Return (X, Y) of the center of cell containing provided text 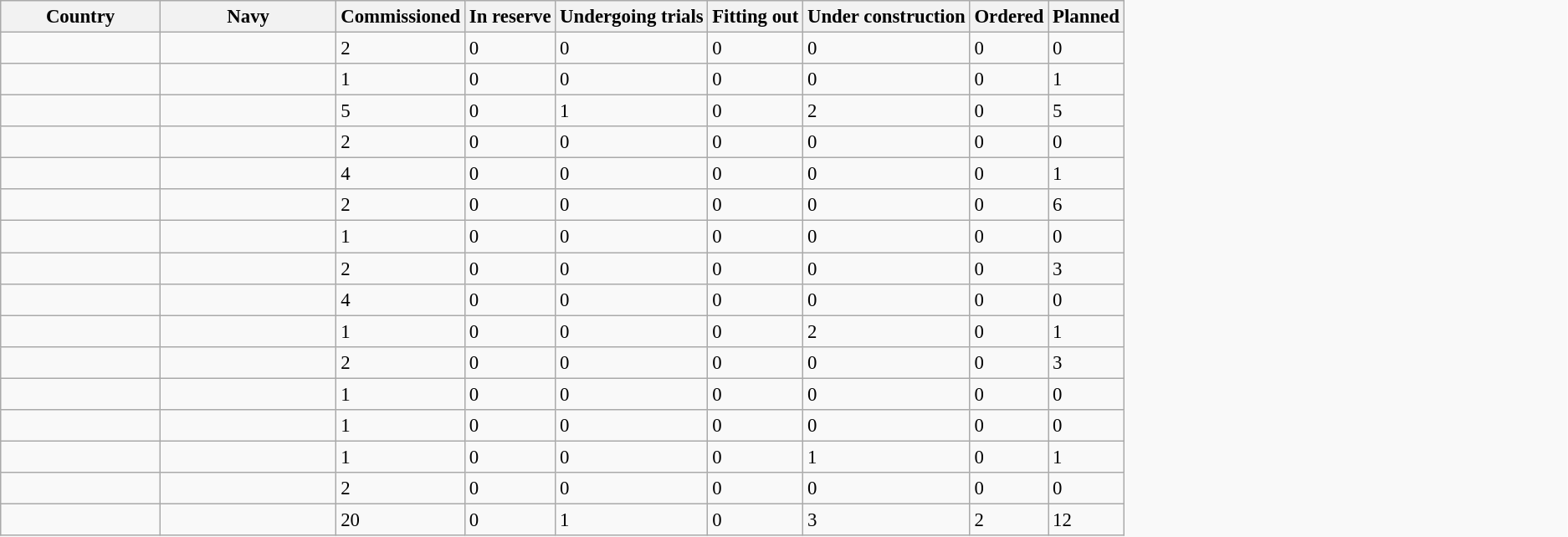
12 (1086, 519)
Country (80, 17)
Fitting out (756, 17)
Navy (248, 17)
Ordered (1009, 17)
In reserve (510, 17)
Commissioned (401, 17)
Undergoing trials (632, 17)
Under construction (887, 17)
Planned (1086, 17)
20 (401, 519)
6 (1086, 205)
